For the text-containing cell, return its midpoint in (X, Y) coordinate format. 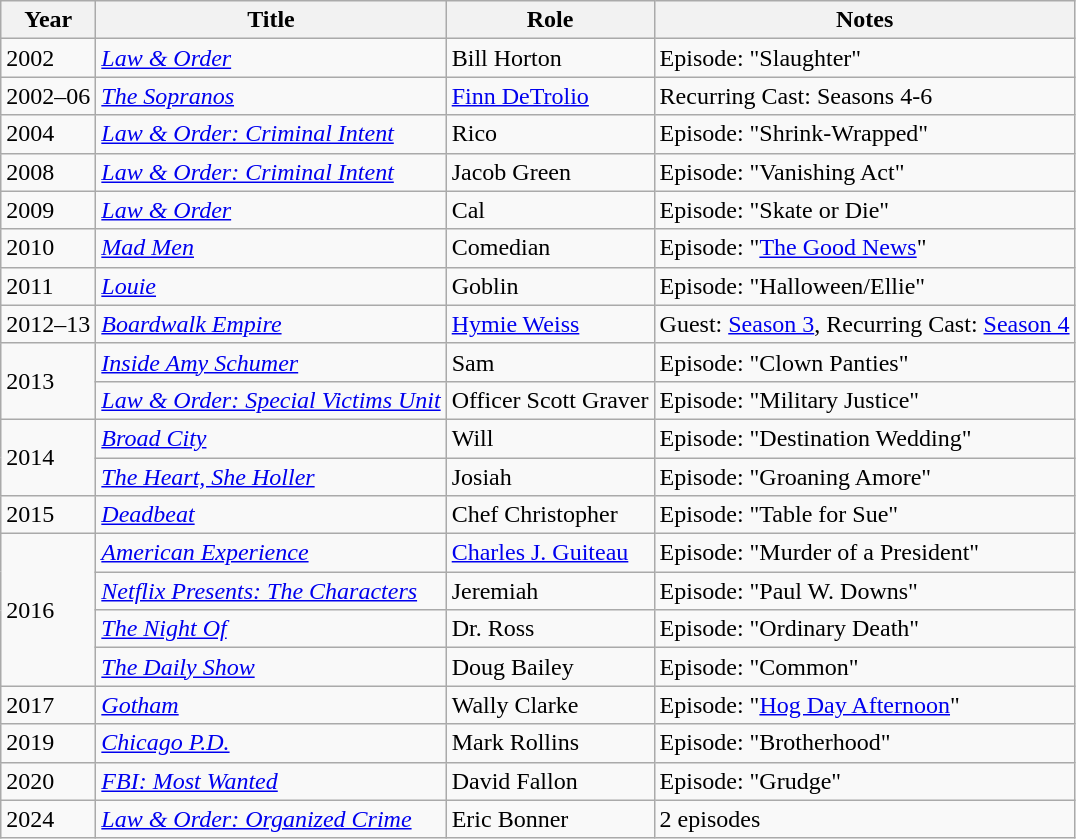
Broad City (271, 438)
Chef Christopher (550, 515)
David Fallon (550, 781)
Finn DeTrolio (550, 96)
Mark Rollins (550, 743)
2017 (48, 705)
Episode: "Groaning Amore" (864, 477)
Guest: Season 3, Recurring Cast: Season 4 (864, 324)
Episode: "Table for Sue" (864, 515)
Episode: "Murder of a President" (864, 553)
2020 (48, 781)
Eric Bonner (550, 819)
2013 (48, 381)
The Sopranos (271, 96)
Jacob Green (550, 172)
2 episodes (864, 819)
Gotham (271, 705)
2024 (48, 819)
The Night Of (271, 629)
Wally Clarke (550, 705)
Boardwalk Empire (271, 324)
Josiah (550, 477)
2015 (48, 515)
2009 (48, 210)
Episode: "Brotherhood" (864, 743)
Deadbeat (271, 515)
Doug Bailey (550, 667)
Law & Order: Special Victims Unit (271, 400)
Episode: "Shrink-Wrapped" (864, 134)
2004 (48, 134)
Episode: "Hog Day Afternoon" (864, 705)
2002–06 (48, 96)
Mad Men (271, 248)
Episode: "Ordinary Death" (864, 629)
Dr. Ross (550, 629)
Goblin (550, 286)
Episode: "Vanishing Act" (864, 172)
Episode: "Paul W. Downs" (864, 591)
Officer Scott Graver (550, 400)
2016 (48, 610)
Recurring Cast: Seasons 4-6 (864, 96)
2002 (48, 58)
Inside Amy Schumer (271, 362)
Episode: "Grudge" (864, 781)
Bill Horton (550, 58)
2010 (48, 248)
Episode: "Skate or Die" (864, 210)
American Experience (271, 553)
Notes (864, 20)
The Daily Show (271, 667)
Year (48, 20)
Rico (550, 134)
Chicago P.D. (271, 743)
Episode: "Slaughter" (864, 58)
FBI: Most Wanted (271, 781)
Will (550, 438)
2019 (48, 743)
Episode: "Common" (864, 667)
Jeremiah (550, 591)
Episode: "Military Justice" (864, 400)
Hymie Weiss (550, 324)
Episode: "Clown Panties" (864, 362)
The Heart, She Holler (271, 477)
Law & Order: Organized Crime (271, 819)
Episode: "The Good News" (864, 248)
Role (550, 20)
Louie (271, 286)
Cal (550, 210)
Episode: "Destination Wedding" (864, 438)
Episode: "Halloween/Ellie" (864, 286)
Comedian (550, 248)
Netflix Presents: The Characters (271, 591)
2014 (48, 457)
Title (271, 20)
Sam (550, 362)
Charles J. Guiteau (550, 553)
2012–13 (48, 324)
2008 (48, 172)
2011 (48, 286)
